From the cell containing the given text, extract its center point as [x, y] coordinate. 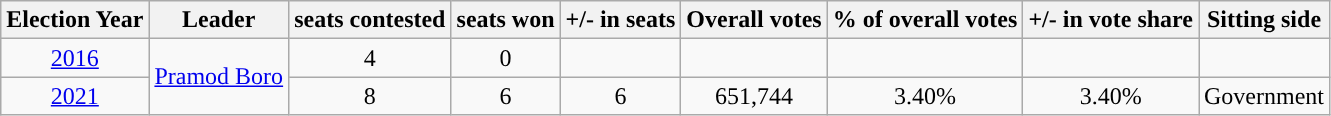
4 [370, 58]
Government [1264, 96]
Sitting side [1264, 20]
0 [506, 58]
seats won [506, 20]
Overall votes [754, 20]
+/- in seats [620, 20]
seats contested [370, 20]
2021 [75, 96]
651,744 [754, 96]
% of overall votes [925, 20]
2016 [75, 58]
Leader [219, 20]
Election Year [75, 20]
8 [370, 96]
Pramod Boro [219, 77]
+/- in vote share [1111, 20]
